Find where the given text appears and provide that cell's center as [x, y] coordinate. 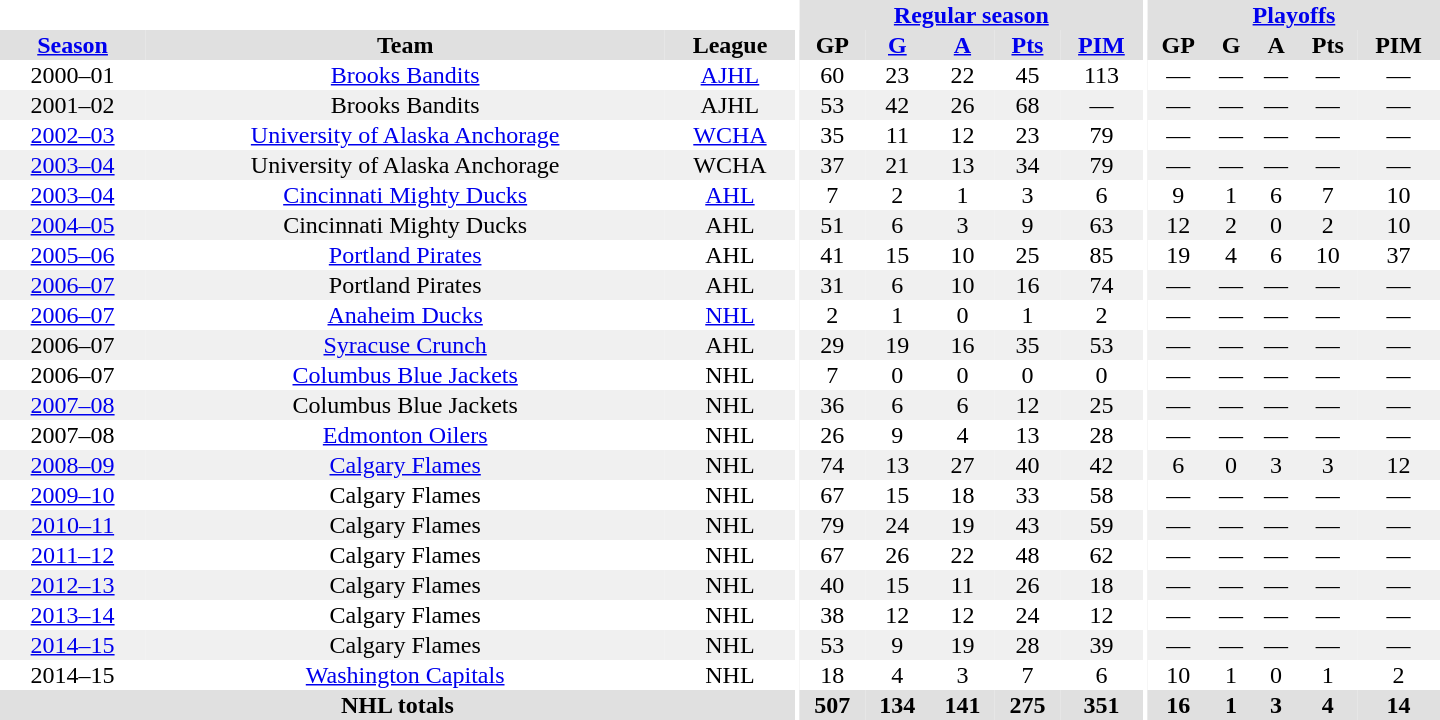
39 [1102, 645]
43 [1028, 525]
2002–03 [72, 135]
2005–06 [72, 255]
31 [832, 285]
38 [832, 615]
34 [1028, 165]
Team [405, 45]
Season [72, 45]
62 [1102, 555]
14 [1398, 705]
NHL totals [398, 705]
60 [832, 75]
2011–12 [72, 555]
League [730, 45]
21 [898, 165]
Washington Capitals [405, 675]
2012–13 [72, 585]
41 [832, 255]
Syracuse Crunch [405, 345]
29 [832, 345]
507 [832, 705]
2004–05 [72, 225]
59 [1102, 525]
48 [1028, 555]
2013–14 [72, 615]
Regular season [972, 15]
275 [1028, 705]
2000–01 [72, 75]
45 [1028, 75]
58 [1102, 495]
2010–11 [72, 525]
63 [1102, 225]
68 [1028, 105]
113 [1102, 75]
33 [1028, 495]
Playoffs [1294, 15]
2001–02 [72, 105]
2009–10 [72, 495]
Edmonton Oilers [405, 435]
Anaheim Ducks [405, 315]
141 [962, 705]
351 [1102, 705]
36 [832, 405]
51 [832, 225]
134 [898, 705]
2008–09 [72, 465]
85 [1102, 255]
27 [962, 465]
